Identify which cell holds the provided text, then report its [x, y] central coordinate. 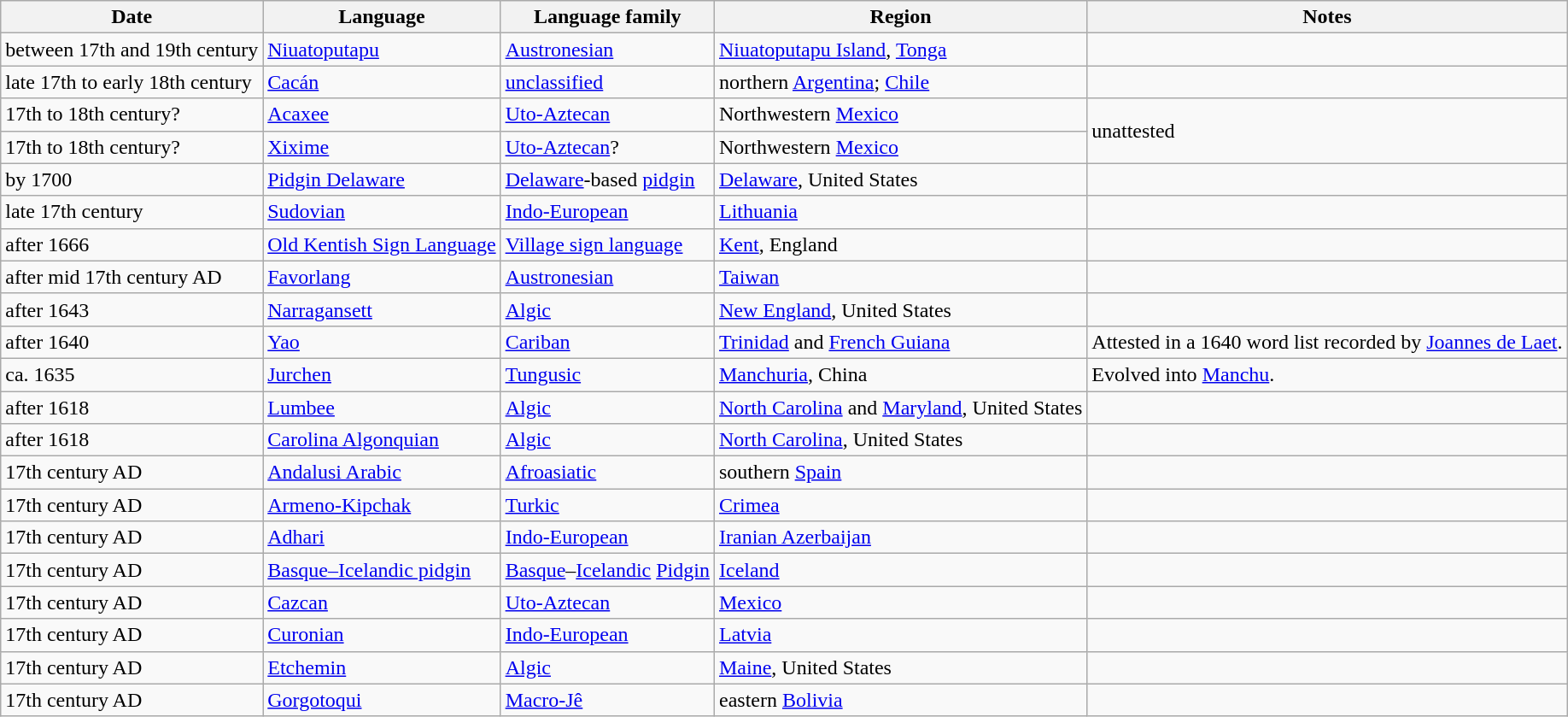
Andalusi Arabic [382, 473]
Favorlang [382, 277]
Acaxee [382, 115]
Maine, United States [900, 667]
North Carolina, United States [900, 440]
Jurchen [382, 374]
Niuatoputapu [382, 50]
Sudovian [382, 212]
Kent, England [900, 244]
Cariban [607, 342]
Attested in a 1640 word list recorded by Joannes de Laet. [1327, 342]
late 17th to early 18th century [132, 82]
Pidgin Delaware [382, 179]
Date [132, 17]
Basque–Icelandic Pidgin [607, 570]
after mid 17th century AD [132, 277]
Taiwan [900, 277]
North Carolina and Maryland, United States [900, 408]
Mexico [900, 602]
Xixime [382, 147]
Etchemin [382, 667]
unclassified [607, 82]
Region [900, 17]
eastern Bolivia [900, 700]
Trinidad and French Guiana [900, 342]
southern Spain [900, 473]
Evolved into Manchu. [1327, 374]
Manchuria, China [900, 374]
after 1666 [132, 244]
after 1640 [132, 342]
Niuatoputapu Island, Tonga [900, 50]
Uto-Aztecan? [607, 147]
Yao [382, 342]
Tungusic [607, 374]
by 1700 [132, 179]
Delaware, United States [900, 179]
late 17th century [132, 212]
after 1643 [132, 309]
Old Kentish Sign Language [382, 244]
Basque–Icelandic pidgin [382, 570]
Curonian [382, 635]
Lithuania [900, 212]
Iceland [900, 570]
Narragansett [382, 309]
between 17th and 19th century [132, 50]
Village sign language [607, 244]
Iranian Azerbaijan [900, 538]
Adhari [382, 538]
ca. 1635 [132, 374]
northern Argentina; Chile [900, 82]
Crimea [900, 505]
Latvia [900, 635]
Carolina Algonquian [382, 440]
Language [382, 17]
Gorgotoqui [382, 700]
Delaware-based pidgin [607, 179]
Armeno-Kipchak [382, 505]
Notes [1327, 17]
Cacán [382, 82]
Afroasiatic [607, 473]
Macro-Jê [607, 700]
Cazcan [382, 602]
New England, United States [900, 309]
unattested [1327, 131]
Turkic [607, 505]
Lumbee [382, 408]
Language family [607, 17]
